Detect which cell encompasses the target text, then output its (X, Y) center coordinate. 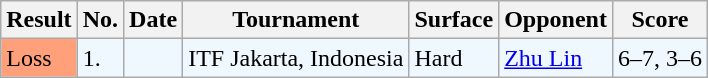
Result (39, 20)
Score (660, 20)
Hard (454, 58)
Tournament (296, 20)
6–7, 3–6 (660, 58)
Date (154, 20)
Opponent (556, 20)
Zhu Lin (556, 58)
ITF Jakarta, Indonesia (296, 58)
1. (100, 58)
Loss (39, 58)
No. (100, 20)
Surface (454, 20)
